For the text-containing cell, return its midpoint in (x, y) coordinate format. 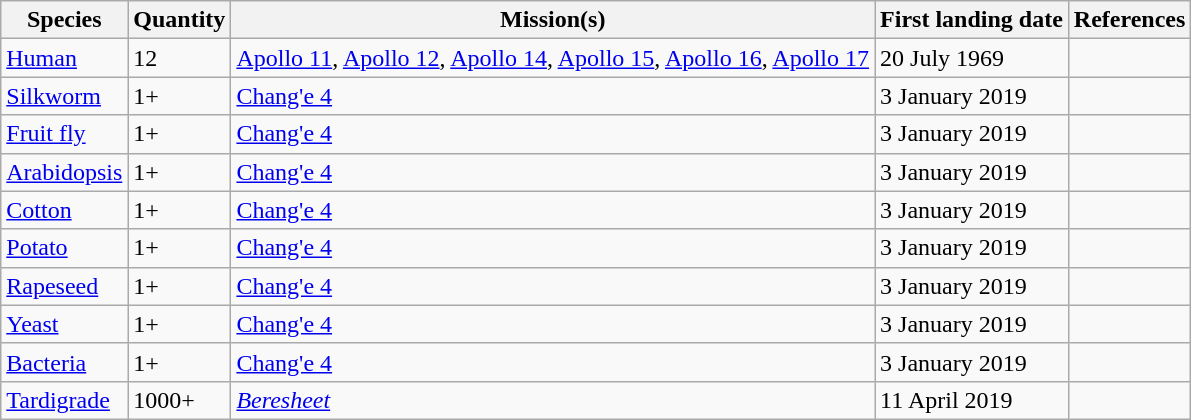
References (1130, 20)
1000+ (180, 400)
Beresheet (553, 400)
Species (64, 20)
Arabidopsis (64, 172)
Yeast (64, 324)
Mission(s) (553, 20)
Apollo 11, Apollo 12, Apollo 14, Apollo 15, Apollo 16, Apollo 17 (553, 58)
Fruit fly (64, 134)
20 July 1969 (972, 58)
First landing date (972, 20)
Potato (64, 248)
11 April 2019 (972, 400)
12 (180, 58)
Quantity (180, 20)
Silkworm (64, 96)
Human (64, 58)
Rapeseed (64, 286)
Bacteria (64, 362)
Tardigrade (64, 400)
Cotton (64, 210)
